Provide the (X, Y) coordinate of the cell's center where the given text is located.  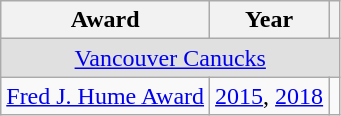
Year (270, 20)
2015, 2018 (270, 96)
Fred J. Hume Award (106, 96)
Award (106, 20)
Vancouver Canucks (170, 58)
